Extract the (x, y) coordinate from the center of the cell holding the provided text.  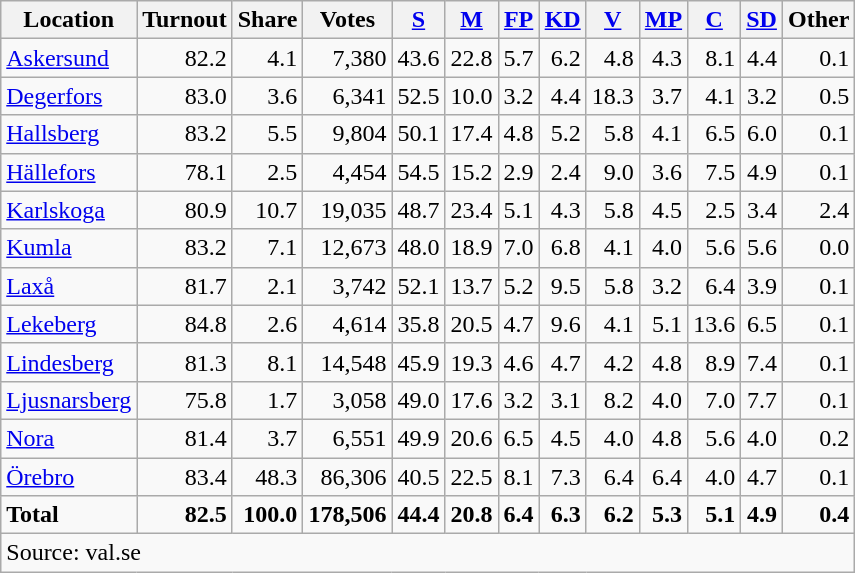
18.9 (472, 248)
V (612, 20)
80.9 (185, 210)
Hallsberg (69, 134)
83.4 (185, 477)
7.1 (268, 248)
MP (663, 20)
3,742 (348, 286)
9.6 (562, 324)
10.7 (268, 210)
20.5 (472, 324)
Location (69, 20)
Nora (69, 438)
178,506 (348, 515)
6.0 (762, 134)
48.0 (418, 248)
2.6 (268, 324)
M (472, 20)
6.8 (562, 248)
45.9 (418, 362)
78.1 (185, 172)
Source: val.se (428, 553)
1.7 (268, 400)
Votes (348, 20)
81.3 (185, 362)
40.5 (418, 477)
5.7 (518, 58)
0.2 (818, 438)
Other (818, 20)
20.8 (472, 515)
7.3 (562, 477)
Lekeberg (69, 324)
Ljusnarsberg (69, 400)
7.7 (762, 400)
17.6 (472, 400)
C (714, 20)
Share (268, 20)
82.5 (185, 515)
9,804 (348, 134)
17.4 (472, 134)
20.6 (472, 438)
Örebro (69, 477)
81.7 (185, 286)
13.6 (714, 324)
52.1 (418, 286)
2.1 (268, 286)
0.0 (818, 248)
0.4 (818, 515)
KD (562, 20)
13.7 (472, 286)
18.3 (612, 96)
4,614 (348, 324)
SD (762, 20)
9.0 (612, 172)
6,551 (348, 438)
14,548 (348, 362)
5.3 (663, 515)
Degerfors (69, 96)
Laxå (69, 286)
3.1 (562, 400)
Total (69, 515)
19,035 (348, 210)
5.5 (268, 134)
84.8 (185, 324)
3.9 (762, 286)
Hällefors (69, 172)
100.0 (268, 515)
54.5 (418, 172)
35.8 (418, 324)
0.5 (818, 96)
FP (518, 20)
49.9 (418, 438)
Turnout (185, 20)
4.2 (612, 362)
86,306 (348, 477)
3,058 (348, 400)
Karlskoga (69, 210)
12,673 (348, 248)
19.3 (472, 362)
52.5 (418, 96)
9.5 (562, 286)
Kumla (69, 248)
44.4 (418, 515)
81.4 (185, 438)
8.9 (714, 362)
2.9 (518, 172)
49.0 (418, 400)
48.7 (418, 210)
4.6 (518, 362)
6,341 (348, 96)
82.2 (185, 58)
10.0 (472, 96)
75.8 (185, 400)
48.3 (268, 477)
Lindesberg (69, 362)
7.4 (762, 362)
Askersund (69, 58)
6.3 (562, 515)
23.4 (472, 210)
7.5 (714, 172)
43.6 (418, 58)
7,380 (348, 58)
3.4 (762, 210)
83.0 (185, 96)
15.2 (472, 172)
50.1 (418, 134)
8.2 (612, 400)
S (418, 20)
22.8 (472, 58)
4,454 (348, 172)
22.5 (472, 477)
